Determine the (x, y) coordinate at the center of the cell enclosing the given text.  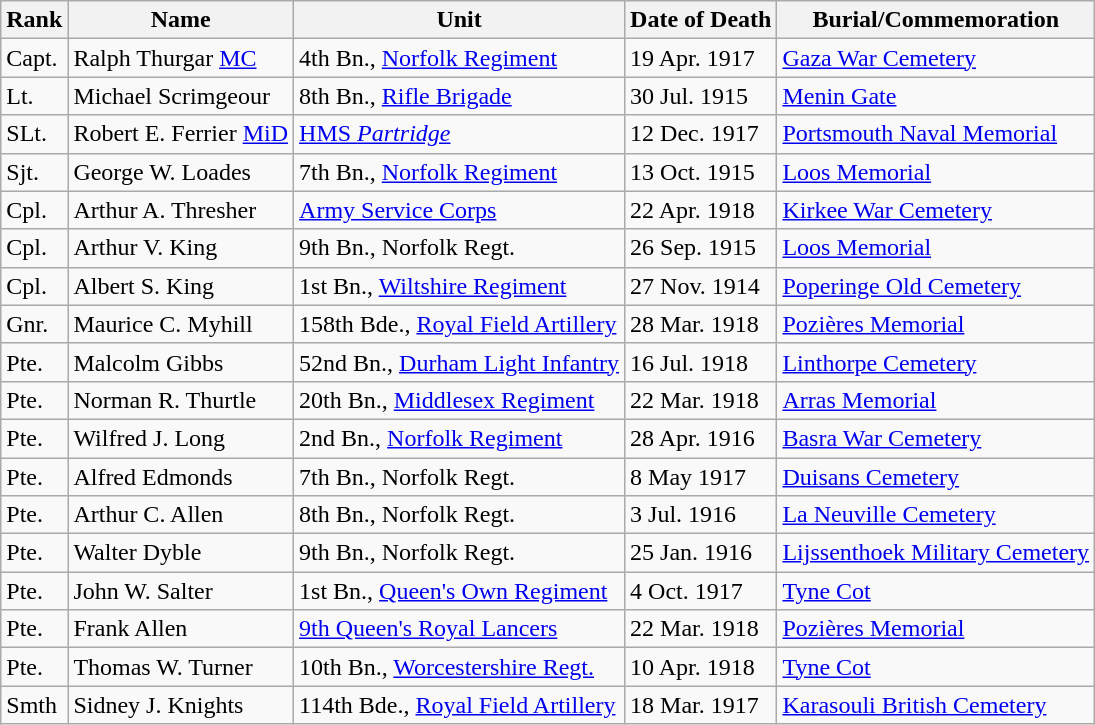
30 Jul. 1915 (701, 96)
4 Oct. 1917 (701, 591)
3 Jul. 1916 (701, 515)
8th Bn., Norfolk Regt. (460, 515)
Kirkee War Cemetery (936, 210)
Arthur V. King (181, 248)
9th Queen's Royal Lancers (460, 629)
28 Mar. 1918 (701, 324)
HMS Partridge (460, 134)
Lijssenthoek Military Cemetery (936, 553)
4th Bn., Norfolk Regiment (460, 58)
1st Bn., Queen's Own Regiment (460, 591)
8 May 1917 (701, 477)
Capt. (34, 58)
Gaza War Cemetery (936, 58)
Thomas W. Turner (181, 667)
Maurice C. Myhill (181, 324)
Ralph Thurgar MC (181, 58)
16 Jul. 1918 (701, 362)
Albert S. King (181, 286)
Norman R. Thurtle (181, 400)
Name (181, 20)
Malcolm Gibbs (181, 362)
26 Sep. 1915 (701, 248)
158th Bde., Royal Field Artillery (460, 324)
Rank (34, 20)
8th Bn., Rifle Brigade (460, 96)
Burial/Commemoration (936, 20)
SLt. (34, 134)
Unit (460, 20)
Alfred Edmonds (181, 477)
10th Bn., Worcestershire Regt. (460, 667)
Sjt. (34, 172)
Karasouli British Cemetery (936, 705)
Date of Death (701, 20)
Sidney J. Knights (181, 705)
Portsmouth Naval Memorial (936, 134)
Arthur C. Allen (181, 515)
Smth (34, 705)
Linthorpe Cemetery (936, 362)
20th Bn., Middlesex Regiment (460, 400)
10 Apr. 1918 (701, 667)
Poperinge Old Cemetery (936, 286)
Arthur A. Thresher (181, 210)
25 Jan. 1916 (701, 553)
Frank Allen (181, 629)
Menin Gate (936, 96)
Lt. (34, 96)
19 Apr. 1917 (701, 58)
18 Mar. 1917 (701, 705)
13 Oct. 1915 (701, 172)
Gnr. (34, 324)
28 Apr. 1916 (701, 438)
114th Bde., Royal Field Artillery (460, 705)
Arras Memorial (936, 400)
12 Dec. 1917 (701, 134)
27 Nov. 1914 (701, 286)
John W. Salter (181, 591)
Wilfred J. Long (181, 438)
La Neuville Cemetery (936, 515)
2nd Bn., Norfolk Regiment (460, 438)
1st Bn., Wiltshire Regiment (460, 286)
52nd Bn., Durham Light Infantry (460, 362)
22 Apr. 1918 (701, 210)
Duisans Cemetery (936, 477)
7th Bn., Norfolk Regt. (460, 477)
Walter Dyble (181, 553)
7th Bn., Norfolk Regiment (460, 172)
Basra War Cemetery (936, 438)
George W. Loades (181, 172)
Robert E. Ferrier MiD (181, 134)
Army Service Corps (460, 210)
Michael Scrimgeour (181, 96)
